Search for the cell housing the specified text and yield its (X, Y) center coordinate. 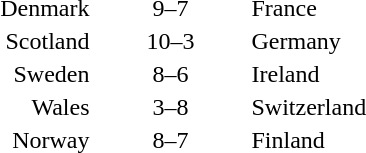
10–3 (170, 41)
3–8 (170, 107)
8–6 (170, 74)
